Locate the cell with the specified text and output its (x, y) center coordinate. 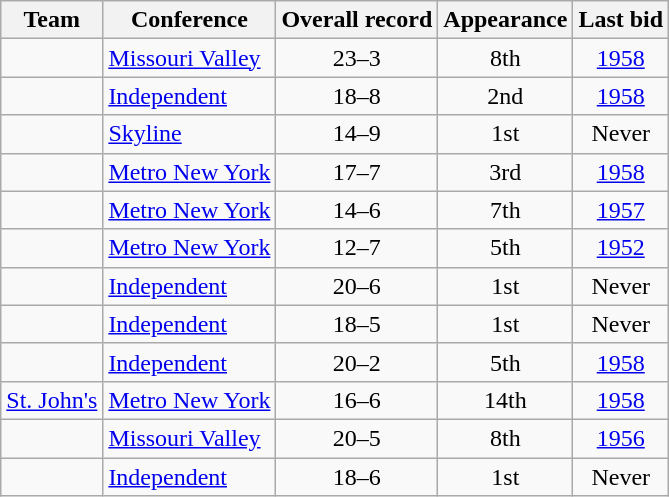
Last bid (621, 20)
18–5 (357, 324)
14–6 (357, 210)
7th (506, 210)
20–5 (357, 438)
1957 (621, 210)
Skyline (190, 134)
14–9 (357, 134)
1952 (621, 248)
12–7 (357, 248)
St. John's (52, 400)
2nd (506, 96)
Overall record (357, 20)
Appearance (506, 20)
Conference (190, 20)
17–7 (357, 172)
18–8 (357, 96)
23–3 (357, 58)
1956 (621, 438)
16–6 (357, 400)
20–6 (357, 286)
3rd (506, 172)
20–2 (357, 362)
14th (506, 400)
Team (52, 20)
18–6 (357, 477)
